Capture the cell that displays the provided text and extract its [X, Y] central coordinate. 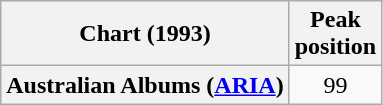
99 [335, 85]
Peakposition [335, 34]
Chart (1993) [145, 34]
Australian Albums (ARIA) [145, 85]
